Capture the cell that displays the provided text and extract its [x, y] central coordinate. 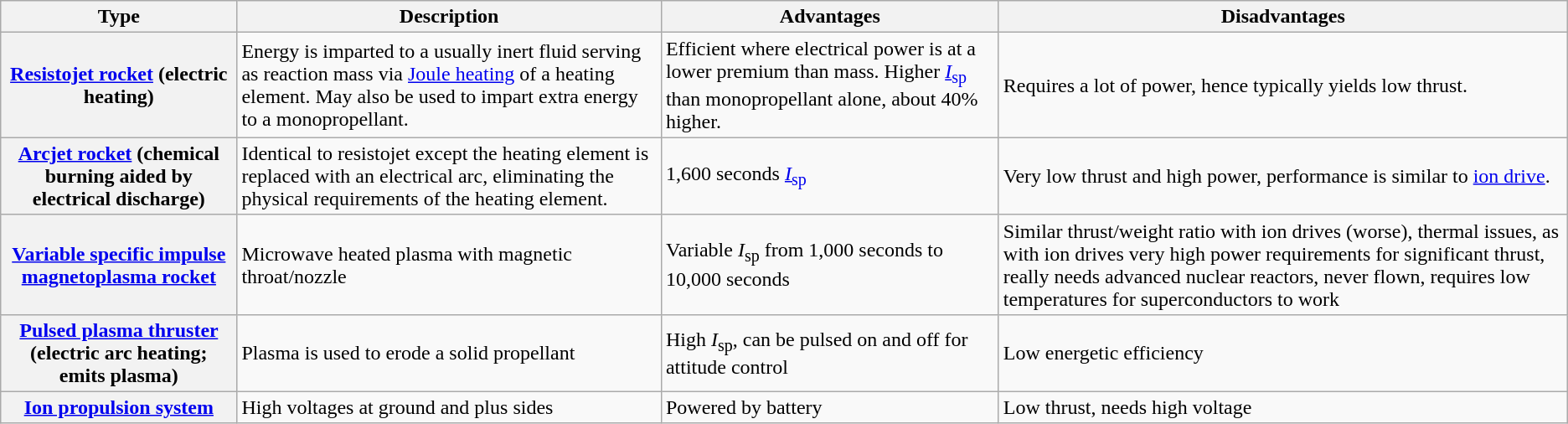
Plasma is used to erode a solid propellant [449, 353]
Powered by battery [829, 407]
Very low thrust and high power, performance is similar to ion drive. [1283, 176]
Arcjet rocket (chemical burning aided by electrical discharge) [119, 176]
Requires a lot of power, hence typically yields low thrust. [1283, 85]
Ion propulsion system [119, 407]
High voltages at ground and plus sides [449, 407]
Variable specific impulse magnetoplasma rocket [119, 265]
High Isp, can be pulsed on and off for attitude control [829, 353]
Disadvantages [1283, 17]
Efficient where electrical power is at a lower premium than mass. Higher Isp than monopropellant alone, about 40% higher. [829, 85]
Type [119, 17]
Low energetic efficiency [1283, 353]
Description [449, 17]
Variable Isp from 1,000 seconds to 10,000 seconds [829, 265]
Advantages [829, 17]
Pulsed plasma thruster (electric arc heating; emits plasma) [119, 353]
Microwave heated plasma with magnetic throat/nozzle [449, 265]
Identical to resistojet except the heating element is replaced with an electrical arc, eliminating the physical requirements of the heating element. [449, 176]
Low thrust, needs high voltage [1283, 407]
1,600 seconds Isp [829, 176]
Resistojet rocket (electric heating) [119, 85]
